Provide the [X, Y] coordinate of the cell's center where the given text is located.  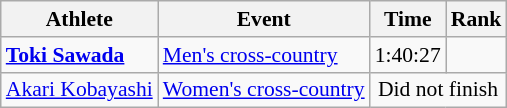
Men's cross-country [264, 55]
Did not finish [438, 90]
Akari Kobayashi [80, 90]
Rank [476, 19]
Time [408, 19]
Toki Sawada [80, 55]
Women's cross-country [264, 90]
Event [264, 19]
Athlete [80, 19]
1:40:27 [408, 55]
